For the text-containing cell, return its midpoint in (X, Y) coordinate format. 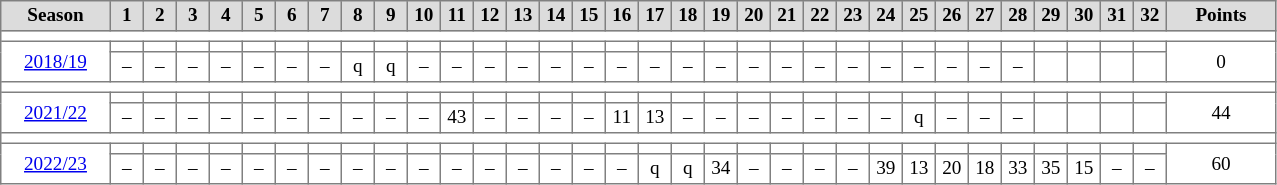
33 (1018, 169)
34 (720, 169)
0 (1221, 61)
32 (1150, 16)
22 (820, 16)
2018/19 (56, 61)
Points (1221, 16)
28 (1018, 16)
31 (1116, 16)
1 (126, 16)
9 (390, 16)
26 (952, 16)
30 (1084, 16)
39 (886, 169)
2021/22 (56, 112)
27 (984, 16)
21 (786, 16)
5 (258, 16)
44 (1221, 112)
17 (654, 16)
4 (226, 16)
10 (424, 16)
7 (324, 16)
2022/23 (56, 163)
60 (1221, 163)
23 (852, 16)
14 (556, 16)
24 (886, 16)
3 (192, 16)
6 (292, 16)
12 (490, 16)
2 (160, 16)
29 (1050, 16)
19 (720, 16)
35 (1050, 169)
8 (358, 16)
43 (456, 118)
16 (622, 16)
25 (918, 16)
Season (56, 16)
